Provide the (X, Y) coordinate of the cell's center where the given text is located.  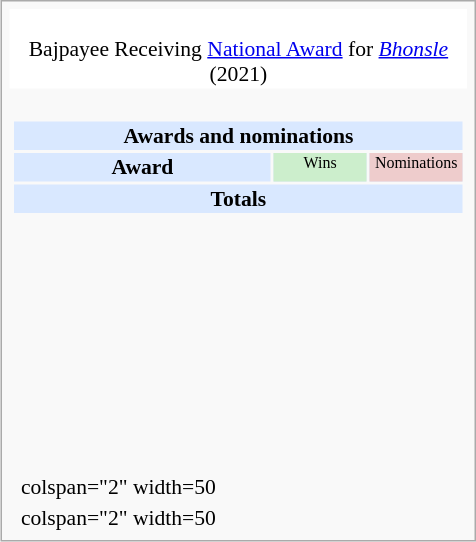
Nominations (416, 167)
Award (142, 167)
Totals (238, 198)
Awards and nominations Award Wins Nominations Totals (239, 280)
Bajpayee Receiving National Award for Bhonsle (2021) (239, 49)
Awards and nominations (238, 135)
Wins (320, 167)
